Locate the cell with the specified text and output its (x, y) center coordinate. 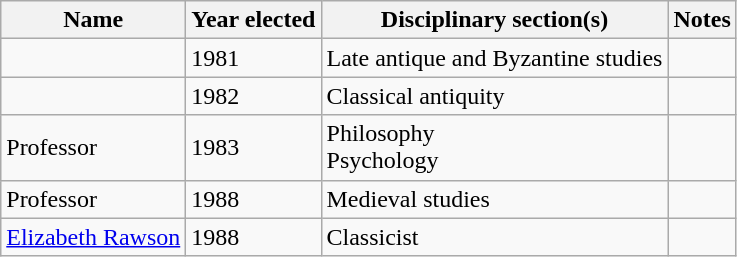
Year elected (254, 20)
Classicist (494, 237)
Philosophy Psychology (494, 148)
1983 (254, 148)
1981 (254, 58)
Disciplinary section(s) (494, 20)
Late antique and Byzantine studies (494, 58)
1982 (254, 96)
Elizabeth Rawson (94, 237)
Name (94, 20)
Medieval studies (494, 199)
Classical antiquity (494, 96)
Notes (702, 20)
